From the cell containing the given text, extract its center point as (x, y) coordinate. 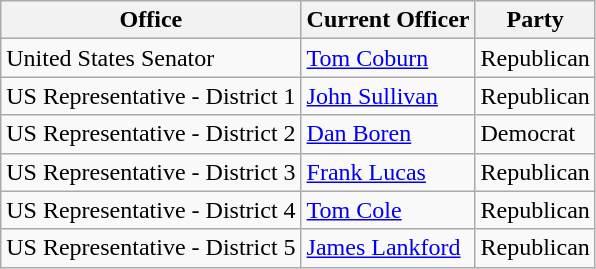
Party (535, 20)
Dan Boren (388, 134)
Tom Coburn (388, 58)
Office (151, 20)
Tom Cole (388, 210)
Current Officer (388, 20)
US Representative - District 3 (151, 172)
Frank Lucas (388, 172)
John Sullivan (388, 96)
US Representative - District 5 (151, 248)
United States Senator (151, 58)
US Representative - District 1 (151, 96)
US Representative - District 2 (151, 134)
Democrat (535, 134)
US Representative - District 4 (151, 210)
James Lankford (388, 248)
